Determine the (X, Y) coordinate at the center of the cell enclosing the given text.  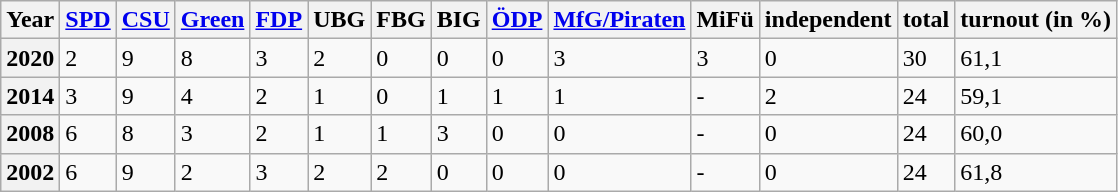
total (926, 20)
2002 (30, 172)
59,1 (1036, 96)
independent (828, 20)
CSU (146, 20)
Year (30, 20)
4 (212, 96)
2020 (30, 58)
2008 (30, 134)
ÖDP (517, 20)
SPD (88, 20)
FDP (279, 20)
UBG (340, 20)
MiFü (725, 20)
Green (212, 20)
61,8 (1036, 172)
30 (926, 58)
60,0 (1036, 134)
BIG (458, 20)
61,1 (1036, 58)
MfG/Piraten (620, 20)
2014 (30, 96)
turnout (in %) (1036, 20)
FBG (401, 20)
